Scan for the cell matching the given text and deliver its (x, y) coordinate at center. 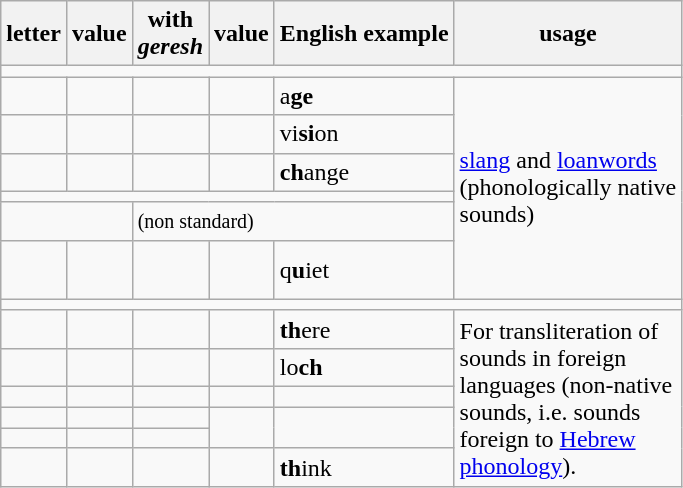
For transliteration ofsounds in foreignlanguages (non-nativesounds, i.e. soundsforeign to Hebrewphonology). (568, 398)
slang and loanwords(phonologically nativesounds) (568, 188)
age (364, 96)
there (364, 329)
withgeresh (170, 34)
(non standard) (293, 221)
loch (364, 367)
think (364, 467)
quiet (364, 270)
usage (568, 34)
vision (364, 134)
change (364, 172)
letter (34, 34)
English example (364, 34)
